For the text-containing cell, return its midpoint in [X, Y] coordinate format. 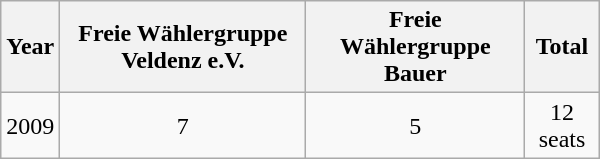
7 [183, 126]
Freie Wählergruppe Bauer [416, 47]
2009 [30, 126]
5 [416, 126]
Total [562, 47]
Year [30, 47]
12 seats [562, 126]
Freie Wählergruppe Veldenz e.V. [183, 47]
